Pinpoint the cell where the given text exists, returning its (X, Y) midpoint coordinate. 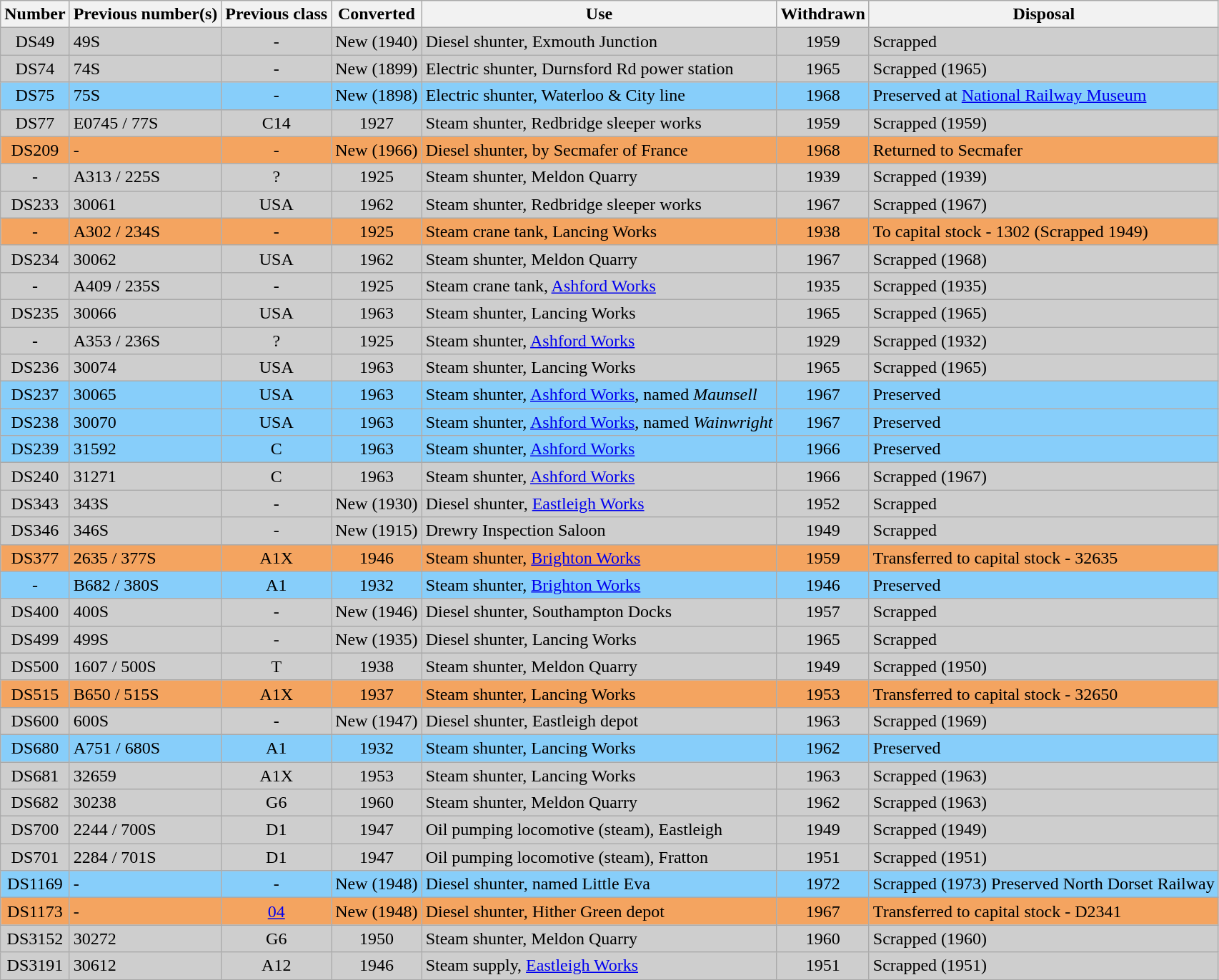
DS346 (35, 531)
DS240 (35, 476)
1935 (823, 286)
DS239 (35, 449)
Scrapped (1960) (1043, 939)
New (1930) (377, 504)
DS500 (35, 666)
Transferred to capital stock - 32635 (1043, 558)
New (1935) (377, 639)
DS238 (35, 422)
DS3152 (35, 939)
400S (146, 612)
B682 / 380S (146, 585)
32659 (146, 775)
DS343 (35, 504)
30272 (146, 939)
A12 (277, 966)
Steam crane tank, Ashford Works (599, 286)
A751 / 680S (146, 748)
DS235 (35, 313)
DS209 (35, 150)
DS3191 (35, 966)
DS681 (35, 775)
Oil pumping locomotive (steam), Eastleigh (599, 830)
1939 (823, 177)
Scrapped (1932) (1043, 341)
Scrapped (1968) (1043, 259)
New (1966) (377, 150)
Steam supply, Eastleigh Works (599, 966)
1957 (823, 612)
Diesel shunter, Eastleigh depot (599, 721)
A313 / 225S (146, 177)
Scrapped (1950) (1043, 666)
30061 (146, 204)
Diesel shunter, named Little Eva (599, 884)
DS49 (35, 41)
New (1947) (377, 721)
30065 (146, 395)
Returned to Secmafer (1043, 150)
499S (146, 639)
DS701 (35, 857)
A409 / 235S (146, 286)
1927 (377, 123)
DS77 (35, 123)
A302 / 234S (146, 231)
New (1940) (377, 41)
Scrapped (1973) Preserved North Dorset Railway (1043, 884)
Previous number(s) (146, 14)
DS682 (35, 803)
Scrapped (1969) (1043, 721)
DS237 (35, 395)
31271 (146, 476)
343S (146, 504)
2635 / 377S (146, 558)
Number (35, 14)
74S (146, 69)
Withdrawn (823, 14)
Diesel shunter, Eastleigh Works (599, 504)
Diesel shunter, Lancing Works (599, 639)
1929 (823, 341)
New (1915) (377, 531)
Drewry Inspection Saloon (599, 531)
30074 (146, 368)
DS700 (35, 830)
1950 (377, 939)
31592 (146, 449)
DS377 (35, 558)
04 (277, 911)
Scrapped (1935) (1043, 286)
Use (599, 14)
New (1899) (377, 69)
DS515 (35, 694)
Oil pumping locomotive (steam), Fratton (599, 857)
Diesel shunter, Exmouth Junction (599, 41)
T (277, 666)
Diesel shunter, by Secmafer of France (599, 150)
Diesel shunter, Hither Green depot (599, 911)
Diesel shunter, Southampton Docks (599, 612)
Scrapped (1959) (1043, 123)
49S (146, 41)
New (1898) (377, 96)
30066 (146, 313)
DS1169 (35, 884)
30612 (146, 966)
New (1946) (377, 612)
DS236 (35, 368)
2284 / 701S (146, 857)
Scrapped (1939) (1043, 177)
Preserved at National Railway Museum (1043, 96)
Converted (377, 14)
1937 (377, 694)
30062 (146, 259)
Steam shunter, Ashford Works, named Wainwright (599, 422)
Electric shunter, Durnsford Rd power station (599, 69)
C14 (277, 123)
To capital stock - 1302 (Scrapped 1949) (1043, 231)
DS234 (35, 259)
1952 (823, 504)
Electric shunter, Waterloo & City line (599, 96)
600S (146, 721)
346S (146, 531)
DS74 (35, 69)
DS1173 (35, 911)
Disposal (1043, 14)
DS600 (35, 721)
30070 (146, 422)
Scrapped (1949) (1043, 830)
DS400 (35, 612)
1972 (823, 884)
DS680 (35, 748)
75S (146, 96)
DS233 (35, 204)
Steam shunter, Ashford Works, named Maunsell (599, 395)
Previous class (277, 14)
B650 / 515S (146, 694)
Transferred to capital stock - D2341 (1043, 911)
E0745 / 77S (146, 123)
A353 / 236S (146, 341)
Steam crane tank, Lancing Works (599, 231)
1607 / 500S (146, 666)
2244 / 700S (146, 830)
30238 (146, 803)
Transferred to capital stock - 32650 (1043, 694)
DS499 (35, 639)
DS75 (35, 96)
